Pinpoint the cell where the given text exists, returning its [X, Y] midpoint coordinate. 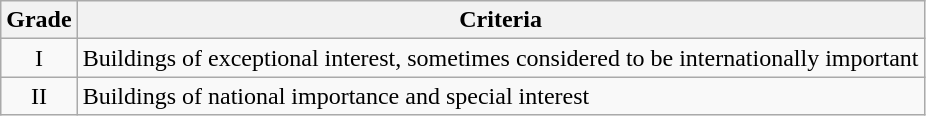
Buildings of exceptional interest, sometimes considered to be internationally important [500, 58]
Criteria [500, 20]
Grade [39, 20]
II [39, 96]
I [39, 58]
Buildings of national importance and special interest [500, 96]
